Locate the cell with the specified text and output its [X, Y] center coordinate. 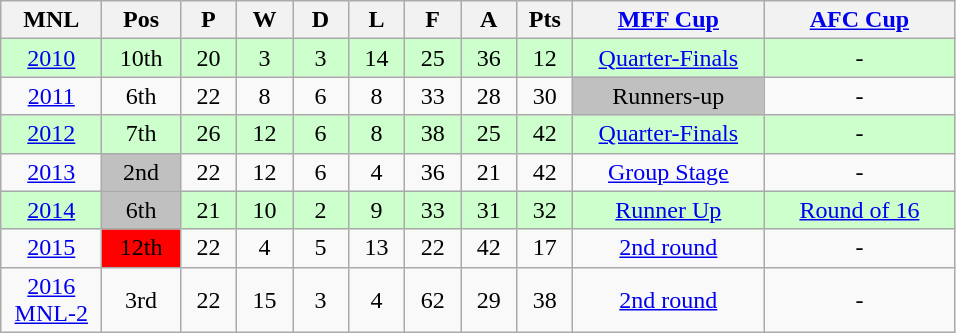
10 [264, 210]
15 [264, 300]
AFC Cup [860, 20]
30 [545, 96]
28 [489, 96]
13 [377, 248]
2010 [52, 58]
A [489, 20]
2013 [52, 172]
Pos [142, 20]
P [208, 20]
29 [489, 300]
2 [320, 210]
14 [377, 58]
3rd [142, 300]
12th [142, 248]
7th [142, 134]
32 [545, 210]
F [433, 20]
L [377, 20]
D [320, 20]
2015 [52, 248]
2011 [52, 96]
Round of 16 [860, 210]
31 [489, 210]
2012 [52, 134]
9 [377, 210]
17 [545, 248]
Runner Up [668, 210]
5 [320, 248]
2014 [52, 210]
Group Stage [668, 172]
26 [208, 134]
10th [142, 58]
Pts [545, 20]
MFF Cup [668, 20]
62 [433, 300]
2nd [142, 172]
2016 MNL-2 [52, 300]
Runners-up [668, 96]
MNL [52, 20]
W [264, 20]
20 [208, 58]
